From the cell containing the given text, extract its center point as [x, y] coordinate. 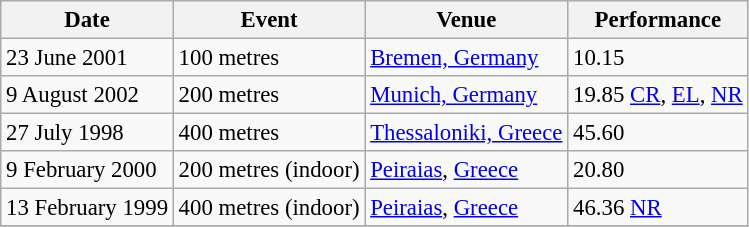
Bremen, Germany [466, 58]
200 metres (indoor) [269, 170]
Thessaloniki, Greece [466, 133]
100 metres [269, 58]
9 February 2000 [88, 170]
45.60 [658, 133]
46.36 NR [658, 208]
Event [269, 20]
Date [88, 20]
400 metres (indoor) [269, 208]
23 June 2001 [88, 58]
200 metres [269, 95]
9 August 2002 [88, 95]
20.80 [658, 170]
Venue [466, 20]
Performance [658, 20]
10.15 [658, 58]
400 metres [269, 133]
13 February 1999 [88, 208]
19.85 CR, EL, NR [658, 95]
27 July 1998 [88, 133]
Munich, Germany [466, 95]
